Find where the given text appears and provide that cell's center as [X, Y] coordinate. 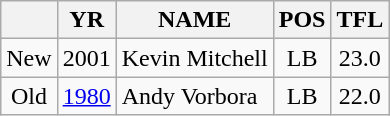
Old [29, 96]
NAME [194, 20]
Kevin Mitchell [194, 58]
New [29, 58]
22.0 [360, 96]
YR [86, 20]
1980 [86, 96]
2001 [86, 58]
Andy Vorbora [194, 96]
23.0 [360, 58]
POS [302, 20]
TFL [360, 20]
